Scan for the cell matching the given text and deliver its (X, Y) coordinate at center. 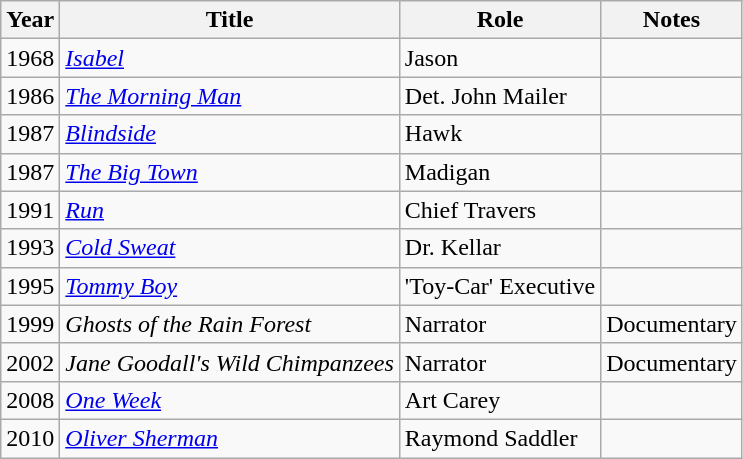
Tommy Boy (230, 286)
Cold Sweat (230, 248)
2010 (30, 438)
Dr. Kellar (500, 248)
1968 (30, 58)
Ghosts of the Rain Forest (230, 324)
1991 (30, 210)
1999 (30, 324)
Jane Goodall's Wild Chimpanzees (230, 362)
1993 (30, 248)
Jason (500, 58)
Notes (672, 20)
Run (230, 210)
One Week (230, 400)
'Toy-Car' Executive (500, 286)
Role (500, 20)
1995 (30, 286)
Det. John Mailer (500, 96)
Hawk (500, 134)
Title (230, 20)
Blindside (230, 134)
Art Carey (500, 400)
Year (30, 20)
Oliver Sherman (230, 438)
Raymond Saddler (500, 438)
The Morning Man (230, 96)
Isabel (230, 58)
1986 (30, 96)
2008 (30, 400)
2002 (30, 362)
Chief Travers (500, 210)
Madigan (500, 172)
The Big Town (230, 172)
